Pinpoint the cell where the given text exists, returning its (x, y) midpoint coordinate. 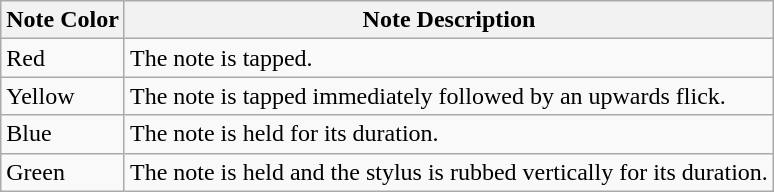
Note Description (448, 20)
Green (63, 172)
Yellow (63, 96)
The note is held for its duration. (448, 134)
The note is tapped immediately followed by an upwards flick. (448, 96)
Blue (63, 134)
Red (63, 58)
The note is tapped. (448, 58)
The note is held and the stylus is rubbed vertically for its duration. (448, 172)
Note Color (63, 20)
